Find where the given text appears and provide that cell's center as [X, Y] coordinate. 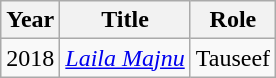
Year [30, 20]
2018 [30, 58]
Laila Majnu [125, 58]
Title [125, 20]
Tauseef [232, 58]
Role [232, 20]
